Determine the [X, Y] coordinate at the center of the cell enclosing the given text.  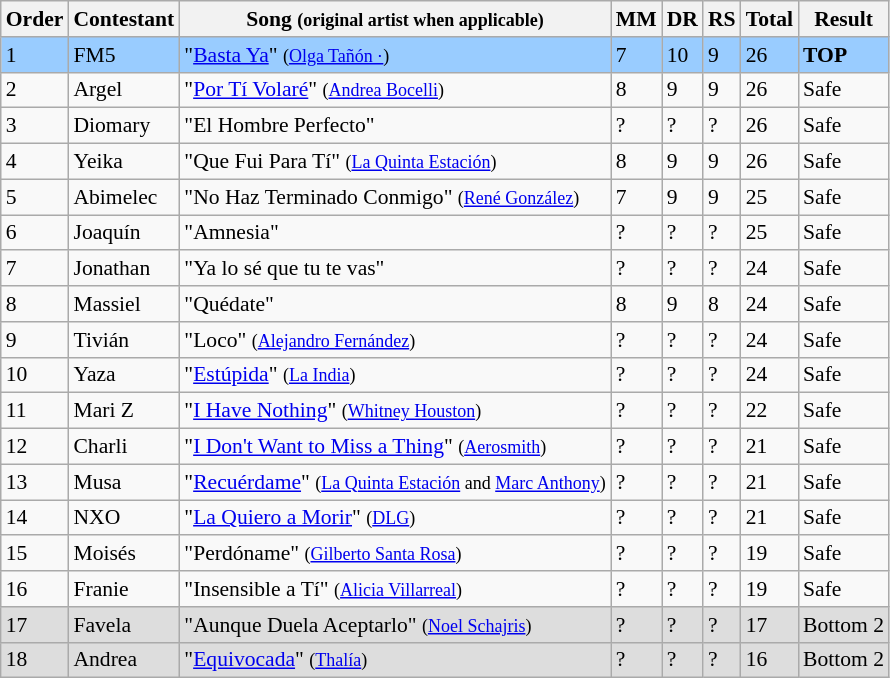
"Recuérdame" (La Quinta Estación and Marc Anthony) [394, 482]
3 [35, 126]
Musa [124, 482]
"El Hombre Perfecto" [394, 126]
"Aunque Duela Aceptarlo" (Noel Schajris) [394, 625]
"Loco" (Alejandro Fernández) [394, 340]
FM5 [124, 55]
Yeika [124, 162]
11 [35, 411]
Jonathan [124, 269]
6 [35, 233]
Total [770, 19]
1 [35, 55]
5 [35, 197]
"Insensible a Tí" (Alicia Villarreal) [394, 589]
Moisés [124, 554]
"I Don't Want to Miss a Thing" (Aerosmith) [394, 447]
Favela [124, 625]
"Basta Ya" (Olga Tañón ⋅) [394, 55]
MM [636, 19]
14 [35, 518]
Joaquín [124, 233]
Song (original artist when applicable) [394, 19]
"Amnesia" [394, 233]
"Por Tí Volaré" (Andrea Bocelli) [394, 90]
4 [35, 162]
15 [35, 554]
TOP [844, 55]
2 [35, 90]
"La Quiero a Morir" (DLG) [394, 518]
Andrea [124, 660]
"I Have Nothing" (Whitney Houston) [394, 411]
"Ya lo sé que tu te vas" [394, 269]
Massiel [124, 304]
13 [35, 482]
Tivián [124, 340]
12 [35, 447]
18 [35, 660]
Abimelec [124, 197]
RS [722, 19]
"No Haz Terminado Conmigo" (René González) [394, 197]
"Quédate" [394, 304]
Result [844, 19]
"Perdóname" (Gilberto Santa Rosa) [394, 554]
NXO [124, 518]
"Estúpida" (La India) [394, 375]
22 [770, 411]
Order [35, 19]
Diomary [124, 126]
Charli [124, 447]
"Equivocada" (Thalía) [394, 660]
"Que Fui Para Tí" (La Quinta Estación) [394, 162]
Mari Z [124, 411]
Contestant [124, 19]
Franie [124, 589]
Yaza [124, 375]
Argel [124, 90]
DR [682, 19]
